Return [x, y] of the center of cell containing provided text 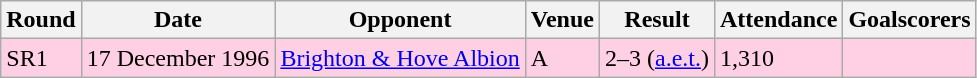
1,310 [778, 58]
Date [178, 20]
Venue [562, 20]
17 December 1996 [178, 58]
SR1 [41, 58]
2–3 (a.e.t.) [656, 58]
Attendance [778, 20]
A [562, 58]
Round [41, 20]
Result [656, 20]
Goalscorers [910, 20]
Brighton & Hove Albion [400, 58]
Opponent [400, 20]
